Detect which cell encompasses the target text, then output its (X, Y) center coordinate. 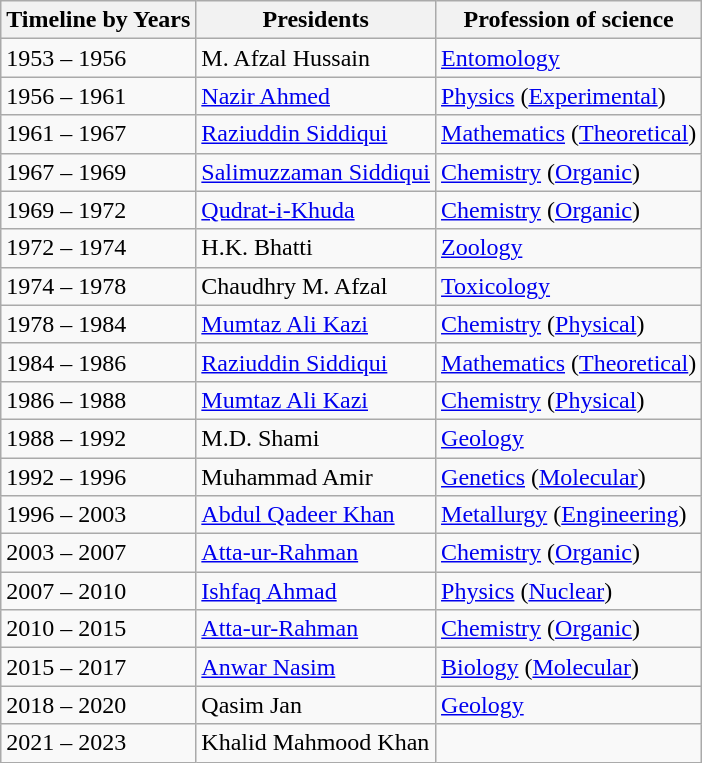
1974 – 1978 (98, 286)
Qudrat-i-Khuda (316, 210)
Genetics (Molecular) (569, 477)
Presidents (316, 20)
Chaudhry M. Afzal (316, 286)
Abdul Qadeer Khan (316, 515)
H.K. Bhatti (316, 248)
Physics (Experimental) (569, 96)
Muhammad Amir (316, 477)
Toxicology (569, 286)
1988 – 1992 (98, 438)
Salimuzzaman Siddiqui (316, 172)
1986 – 1988 (98, 400)
2015 – 2017 (98, 667)
1996 – 2003 (98, 515)
Zoology (569, 248)
1956 – 1961 (98, 96)
Khalid Mahmood Khan (316, 743)
M. Afzal Hussain (316, 58)
Profession of science (569, 20)
Qasim Jan (316, 705)
Biology (Molecular) (569, 667)
1961 – 1967 (98, 134)
1967 – 1969 (98, 172)
1978 – 1984 (98, 324)
Entomology (569, 58)
Physics (Nuclear) (569, 591)
Ishfaq Ahmad (316, 591)
1953 – 1956 (98, 58)
Nazir Ahmed (316, 96)
Metallurgy (Engineering) (569, 515)
1969 – 1972 (98, 210)
1984 – 1986 (98, 362)
M.D. Shami (316, 438)
2018 – 2020 (98, 705)
Anwar Nasim (316, 667)
Timeline by Years (98, 20)
1992 – 1996 (98, 477)
2010 – 2015 (98, 629)
2007 – 2010 (98, 591)
2003 – 2007 (98, 553)
2021 – 2023 (98, 743)
1972 – 1974 (98, 248)
